Identify which cell holds the provided text, then report its (x, y) central coordinate. 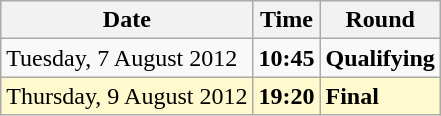
Qualifying (380, 58)
Time (286, 20)
Thursday, 9 August 2012 (127, 96)
10:45 (286, 58)
Date (127, 20)
Final (380, 96)
Tuesday, 7 August 2012 (127, 58)
19:20 (286, 96)
Round (380, 20)
